Detect which cell encompasses the target text, then output its [X, Y] center coordinate. 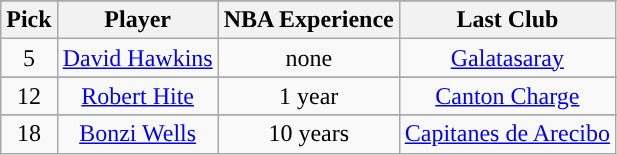
Last Club [507, 20]
Galatasaray [507, 58]
12 [29, 96]
5 [29, 58]
none [308, 58]
Pick [29, 20]
10 years [308, 134]
Player [138, 20]
Capitanes de Arecibo [507, 134]
Canton Charge [507, 96]
NBA Experience [308, 20]
David Hawkins [138, 58]
18 [29, 134]
Bonzi Wells [138, 134]
Robert Hite [138, 96]
1 year [308, 96]
